Extract the [X, Y] coordinate from the center of the cell holding the provided text.  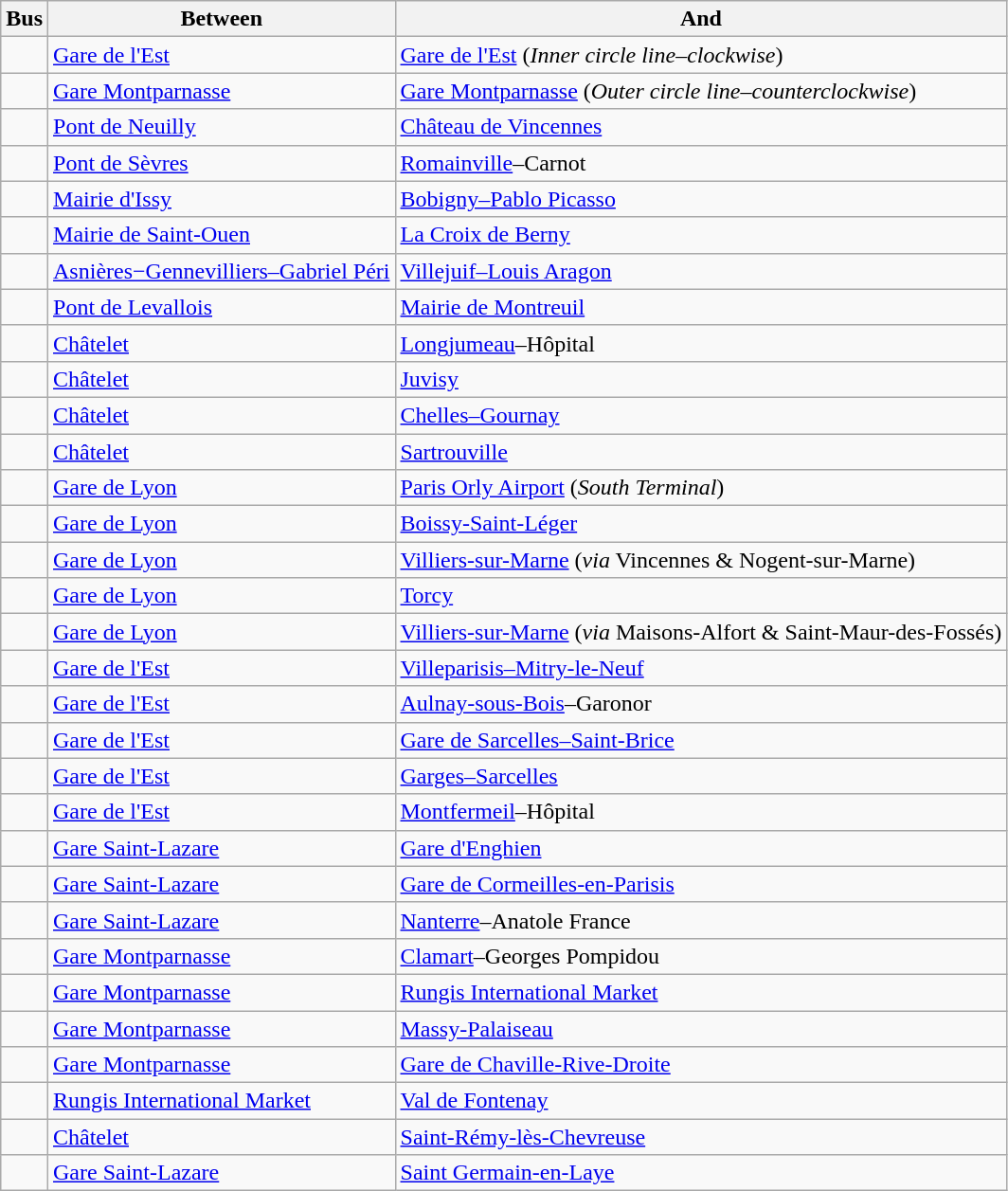
Between [222, 19]
Villeparisis–Mitry-le-Neuf [701, 668]
Garges–Sarcelles [701, 776]
Juvisy [701, 379]
Château de Vincennes [701, 127]
Paris Orly Airport (South Terminal) [701, 488]
Aulnay-sous-Bois–Garonor [701, 704]
Pont de Neuilly [222, 127]
Torcy [701, 596]
Boissy-Saint-Léger [701, 524]
Gare Montparnasse (Outer circle line–counterclockwise) [701, 91]
Gare de Chaville-Rive-Droite [701, 1065]
Sartrouville [701, 452]
Mairie de Montreuil [701, 307]
Romainville–Carnot [701, 163]
Bobigny–Pablo Picasso [701, 199]
Pont de Sèvres [222, 163]
Mairie de Saint-Ouen [222, 235]
And [701, 19]
La Croix de Berny [701, 235]
Montfermeil–Hôpital [701, 812]
Villiers-sur-Marne (via Vincennes & Nogent-sur-Marne) [701, 560]
Gare d'Enghien [701, 848]
Asnières−Gennevilliers–Gabriel Péri [222, 271]
Gare de Cormeilles-en-Parisis [701, 884]
Massy-Palaiseau [701, 1028]
Villiers-sur-Marne (via Maisons-Alfort & Saint-Maur-des-Fossés) [701, 632]
Clamart–Georges Pompidou [701, 956]
Chelles–Gournay [701, 415]
Nanterre–Anatole France [701, 920]
Gare de l'Est (Inner circle line–clockwise) [701, 55]
Pont de Levallois [222, 307]
Villejuif–Louis Aragon [701, 271]
Bus [25, 19]
Saint-Rémy-lès-Chevreuse [701, 1137]
Mairie d'Issy [222, 199]
Val de Fontenay [701, 1101]
Gare de Sarcelles–Saint-Brice [701, 740]
Saint Germain-en-Laye [701, 1173]
Longjumeau–Hôpital [701, 343]
